From the cell containing the given text, extract its center point as [X, Y] coordinate. 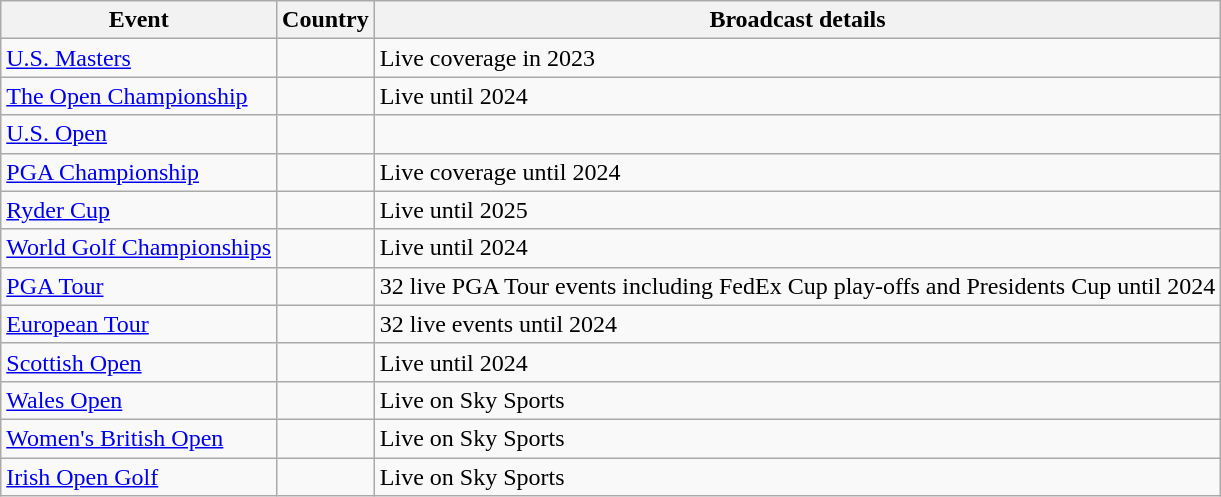
The Open Championship [139, 96]
Ryder Cup [139, 210]
Women's British Open [139, 438]
32 live PGA Tour events including FedEx Cup play-offs and Presidents Cup until 2024 [797, 286]
World Golf Championships [139, 248]
Live until 2025 [797, 210]
Event [139, 20]
Wales Open [139, 400]
32 live events until 2024 [797, 324]
U.S. Masters [139, 58]
U.S. Open [139, 134]
PGA Tour [139, 286]
Irish Open Golf [139, 477]
PGA Championship [139, 172]
European Tour [139, 324]
Broadcast details [797, 20]
Country [326, 20]
Scottish Open [139, 362]
Live coverage in 2023 [797, 58]
Live coverage until 2024 [797, 172]
